Detect which cell encompasses the target text, then output its [X, Y] center coordinate. 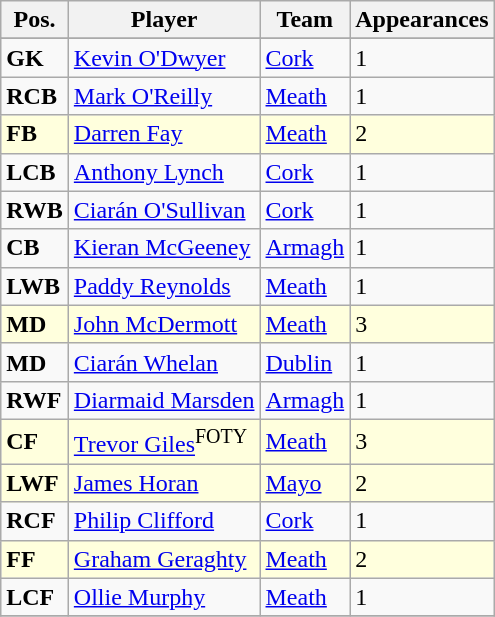
Paddy Reynolds [164, 286]
Graham Geraghty [164, 559]
Kevin O'Dwyer [164, 58]
LWF [35, 483]
RCB [35, 96]
RCF [35, 521]
CF [35, 442]
LWB [35, 286]
John McDermott [164, 324]
Pos. [35, 20]
Ciarán O'Sullivan [164, 210]
LCB [35, 172]
Mayo [305, 483]
FF [35, 559]
Philip Clifford [164, 521]
CB [35, 248]
Appearances [422, 20]
RWB [35, 210]
Dublin [305, 362]
Darren Fay [164, 134]
FB [35, 134]
Trevor GilesFOTY [164, 442]
Ciarán Whelan [164, 362]
RWF [35, 400]
Ollie Murphy [164, 597]
Team [305, 20]
Player [164, 20]
Diarmaid Marsden [164, 400]
GK [35, 58]
Mark O'Reilly [164, 96]
Anthony Lynch [164, 172]
Kieran McGeeney [164, 248]
LCF [35, 597]
James Horan [164, 483]
